Search for the cell housing the specified text and yield its (X, Y) center coordinate. 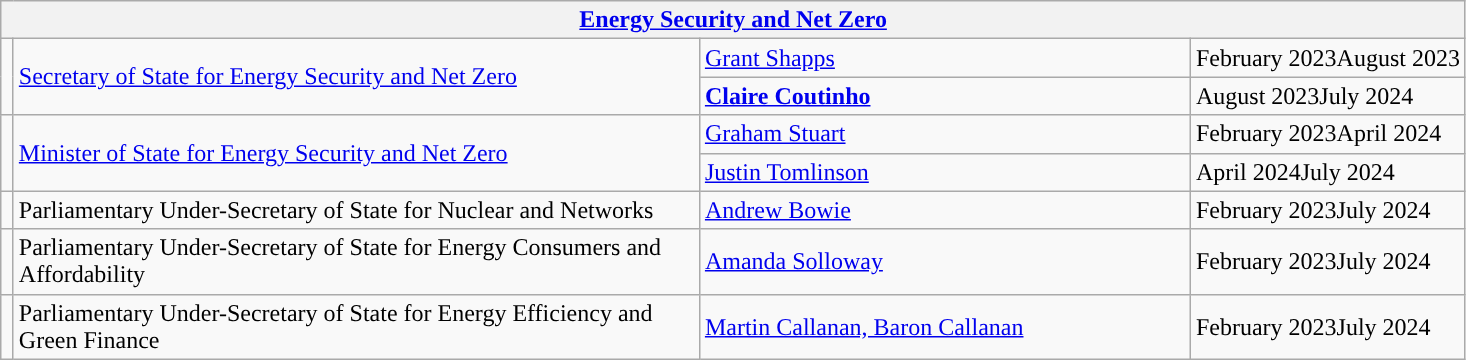
Energy Security and Net Zero (734, 20)
Parliamentary Under-Secretary of State for Energy Consumers and Affordability (356, 262)
Martin Callanan, Baron Callanan (944, 326)
Grant Shapps (944, 58)
April 2024July 2024 (1328, 172)
February 2023August 2023 (1328, 58)
Amanda Solloway (944, 262)
Parliamentary Under-Secretary of State for Energy Efficiency and Green Finance (356, 326)
Andrew Bowie (944, 210)
Secretary of State for Energy Security and Net Zero (356, 77)
Justin Tomlinson (944, 172)
Graham Stuart (944, 134)
February 2023April 2024 (1328, 134)
Minister of State for Energy Security and Net Zero (356, 153)
August 2023July 2024 (1328, 96)
Parliamentary Under-Secretary of State for Nuclear and Networks (356, 210)
Claire Coutinho (944, 96)
